Capture the cell that displays the provided text and extract its (x, y) central coordinate. 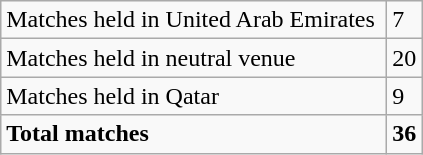
36 (404, 134)
Matches held in United Arab Emirates (194, 20)
Matches held in Qatar (194, 96)
Matches held in neutral venue (194, 58)
20 (404, 58)
Total matches (194, 134)
9 (404, 96)
7 (404, 20)
